Scan for the cell matching the given text and deliver its [x, y] coordinate at center. 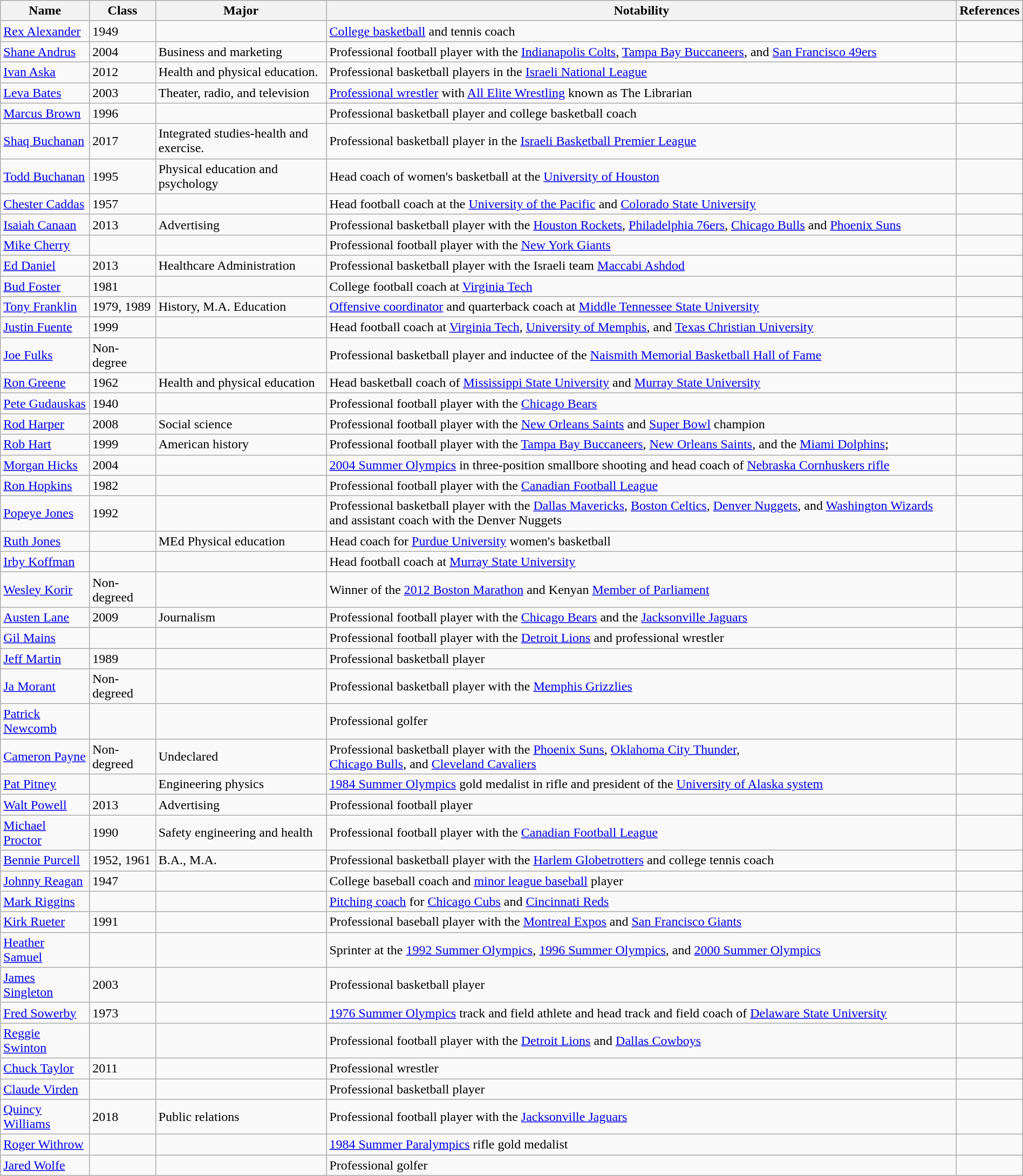
Bud Foster [45, 286]
Undeclared [241, 756]
Claude Virden [45, 1089]
Leva Bates [45, 93]
Major [241, 11]
Pete Gudauskas [45, 404]
Joe Fulks [45, 355]
Professional football player [642, 805]
Pat Pitney [45, 784]
Michael Proctor [45, 833]
Professional basketball player with the Phoenix Suns, Oklahoma City Thunder,Chicago Bulls, and Cleveland Cavaliers [642, 756]
Professional football player with the Chicago Bears and the Jacksonville Jaguars [642, 617]
Non-degree [123, 355]
B.A., M.A. [241, 860]
Marcus Brown [45, 113]
Professional football player with the Jacksonville Jaguars [642, 1117]
Rod Harper [45, 424]
Head football coach at Murray State University [642, 562]
Head coach for Purdue University women's basketball [642, 541]
Quincy Williams [45, 1117]
Ron Hopkins [45, 486]
Professional basketball player with the Houston Rockets, Philadelphia 76ers, Chicago Bulls and Phoenix Suns [642, 224]
Pitching coach for Chicago Cubs and Cincinnati Reds [642, 901]
College baseball coach and minor league baseball player [642, 881]
Theater, radio, and television [241, 93]
Roger Withrow [45, 1145]
Rob Hart [45, 445]
1947 [123, 881]
Safety engineering and health [241, 833]
2008 [123, 424]
Health and physical education [241, 383]
Social science [241, 424]
Patrick Newcomb [45, 722]
Mark Riggins [45, 901]
Ruth Jones [45, 541]
1989 [123, 659]
Sprinter at the 1992 Summer Olympics, 1996 Summer Olympics, and 2000 Summer Olympics [642, 949]
Head coach of women's basketball at the University of Houston [642, 176]
1979, 1989 [123, 307]
Notability [642, 11]
Jared Wolfe [45, 1165]
Isaiah Canaan [45, 224]
Jeff Martin [45, 659]
Kirk Rueter [45, 922]
1981 [123, 286]
Chester Caddas [45, 204]
1982 [123, 486]
1984 Summer Olympics gold medalist in rifle and president of the University of Alaska system [642, 784]
Professional basketball player with the Harlem Globetrotters and college tennis coach [642, 860]
Heather Samuel [45, 949]
Ed Daniel [45, 265]
Professional wrestler [642, 1068]
2017 [123, 141]
Professional football player with the Tampa Bay Buccaneers, New Orleans Saints, and the Miami Dolphins; [642, 445]
Journalism [241, 617]
Professional football player with the New Orleans Saints and Super Bowl champion [642, 424]
1976 Summer Olympics track and field athlete and head track and field coach of Delaware State University [642, 1013]
Walt Powell [45, 805]
Cameron Payne [45, 756]
Morgan Hicks [45, 465]
2012 [123, 72]
2004 Summer Olympics in three-position smallbore shooting and head coach of Nebraska Cornhuskers rifle [642, 465]
2018 [123, 1117]
Gil Mains [45, 638]
Professional basketball players in the Israeli National League [642, 72]
Professional football player with the Detroit Lions and Dallas Cowboys [642, 1040]
History, M.A. Education [241, 307]
1992 [123, 514]
1957 [123, 204]
1962 [123, 383]
Professional football player with the Indianapolis Colts, Tampa Bay Buccaneers, and San Francisco 49ers [642, 52]
Justin Fuente [45, 327]
Bennie Purcell [45, 860]
Professional football player with the Chicago Bears [642, 404]
MEd Physical education [241, 541]
Name [45, 11]
Rex Alexander [45, 31]
Integrated studies-health and exercise. [241, 141]
1995 [123, 176]
Professional football player with the Detroit Lions and professional wrestler [642, 638]
Physical education and psychology [241, 176]
Professional basketball player with the Memphis Grizzlies [642, 686]
Professional wrestler with All Elite Wrestling known as The Librarian [642, 93]
1973 [123, 1013]
College basketball and tennis coach [642, 31]
1996 [123, 113]
Wesley Korir [45, 589]
Ron Greene [45, 383]
1940 [123, 404]
1949 [123, 31]
Professional basketball player with the Israeli team Maccabi Ashdod [642, 265]
Head football coach at Virginia Tech, University of Memphis, and Texas Christian University [642, 327]
Professional basketball player and college basketball coach [642, 113]
Ivan Aska [45, 72]
Ja Morant [45, 686]
Todd Buchanan [45, 176]
Professional basketball player in the Israeli Basketball Premier League [642, 141]
Head football coach at the University of the Pacific and Colorado State University [642, 204]
1991 [123, 922]
Engineering physics [241, 784]
Tony Franklin [45, 307]
Head basketball coach of Mississippi State University and Murray State University [642, 383]
Johnny Reagan [45, 881]
Mike Cherry [45, 245]
1984 Summer Paralympics rifle gold medalist [642, 1145]
1990 [123, 833]
American history [241, 445]
Shane Andrus [45, 52]
Chuck Taylor [45, 1068]
Winner of the 2012 Boston Marathon and Kenyan Member of Parliament [642, 589]
2009 [123, 617]
Professional football player with the New York Giants [642, 245]
James Singleton [45, 985]
Offensive coordinator and quarterback coach at Middle Tennessee State University [642, 307]
Healthcare Administration [241, 265]
Public relations [241, 1117]
Popeye Jones [45, 514]
Class [123, 11]
2011 [123, 1068]
Business and marketing [241, 52]
Reggie Swinton [45, 1040]
Professional basketball player and inductee of the Naismith Memorial Basketball Hall of Fame [642, 355]
Irby Koffman [45, 562]
Shaq Buchanan [45, 141]
Health and physical education. [241, 72]
1952, 1961 [123, 860]
References [990, 11]
Professional baseball player with the Montreal Expos and San Francisco Giants [642, 922]
Fred Sowerby [45, 1013]
Austen Lane [45, 617]
College football coach at Virginia Tech [642, 286]
